Locate the cell with the specified text and output its [X, Y] center coordinate. 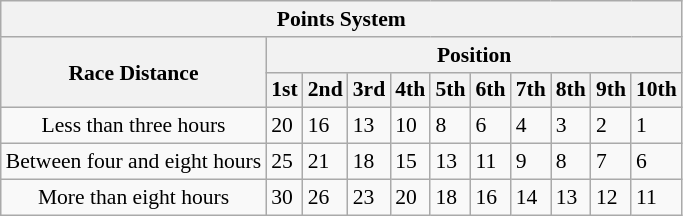
3 [571, 126]
5th [450, 90]
26 [326, 197]
7th [531, 90]
9th [611, 90]
2nd [326, 90]
Race Distance [134, 72]
Between four and eight hours [134, 162]
25 [284, 162]
10 [410, 126]
4 [531, 126]
6th [490, 90]
4th [410, 90]
1 [656, 126]
Position [474, 55]
30 [284, 197]
9 [531, 162]
7 [611, 162]
23 [370, 197]
1st [284, 90]
21 [326, 162]
2 [611, 126]
3rd [370, 90]
15 [410, 162]
12 [611, 197]
8th [571, 90]
Points System [342, 19]
Less than three hours [134, 126]
More than eight hours [134, 197]
14 [531, 197]
10th [656, 90]
